From the cell containing the given text, extract its center point as (x, y) coordinate. 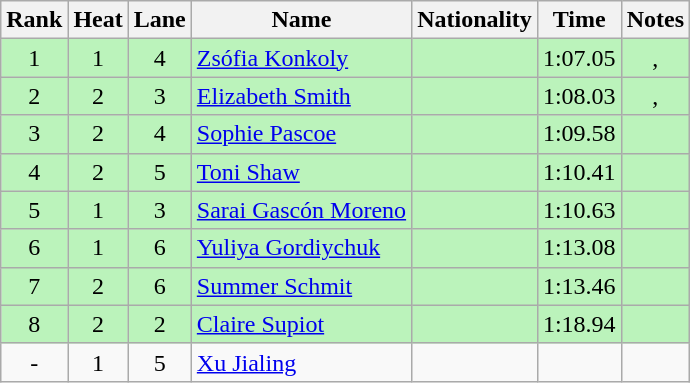
Notes (655, 20)
Summer Schmit (301, 286)
1:13.08 (579, 248)
Lane (160, 20)
Heat (98, 20)
1:08.03 (579, 96)
- (34, 362)
Sarai Gascón Moreno (301, 210)
Elizabeth Smith (301, 96)
1:07.05 (579, 58)
Nationality (475, 20)
Rank (34, 20)
1:10.41 (579, 172)
Name (301, 20)
8 (34, 324)
Xu Jialing (301, 362)
Time (579, 20)
Claire Supiot (301, 324)
Yuliya Gordiychuk (301, 248)
1:09.58 (579, 134)
Sophie Pascoe (301, 134)
Toni Shaw (301, 172)
1:13.46 (579, 286)
1:10.63 (579, 210)
7 (34, 286)
Zsófia Konkoly (301, 58)
1:18.94 (579, 324)
